Return the (X, Y) coordinate for the center point of the cell that contains the specified text.  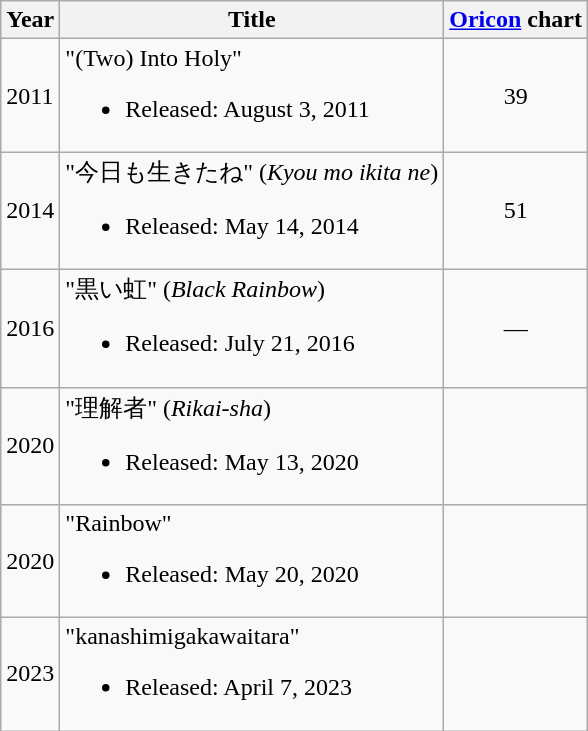
"理解者" (Rikai-sha)Released: May 13, 2020 (252, 446)
"黒い虹" (Black Rainbow)Released: July 21, 2016 (252, 328)
Oricon chart (516, 20)
"Rainbow"Released: May 20, 2020 (252, 562)
"(Two) Into Holy"Released: August 3, 2011 (252, 96)
39 (516, 96)
2014 (30, 211)
2016 (30, 328)
— (516, 328)
51 (516, 211)
2023 (30, 674)
"kanashimigakawaitara"Released: April 7, 2023 (252, 674)
2011 (30, 96)
Year (30, 20)
"今日も生きたね" (Kyou mo ikita ne)Released: May 14, 2014 (252, 211)
Title (252, 20)
